Find where the given text appears and provide that cell's center as (X, Y) coordinate. 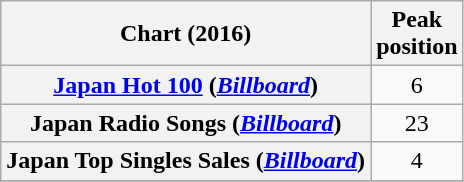
6 (417, 85)
4 (417, 161)
Japan Radio Songs (Billboard) (186, 123)
Chart (2016) (186, 34)
23 (417, 123)
Japan Hot 100 (Billboard) (186, 85)
Japan Top Singles Sales (Billboard) (186, 161)
Peakposition (417, 34)
